Extract the (X, Y) coordinate from the center of the cell holding the provided text.  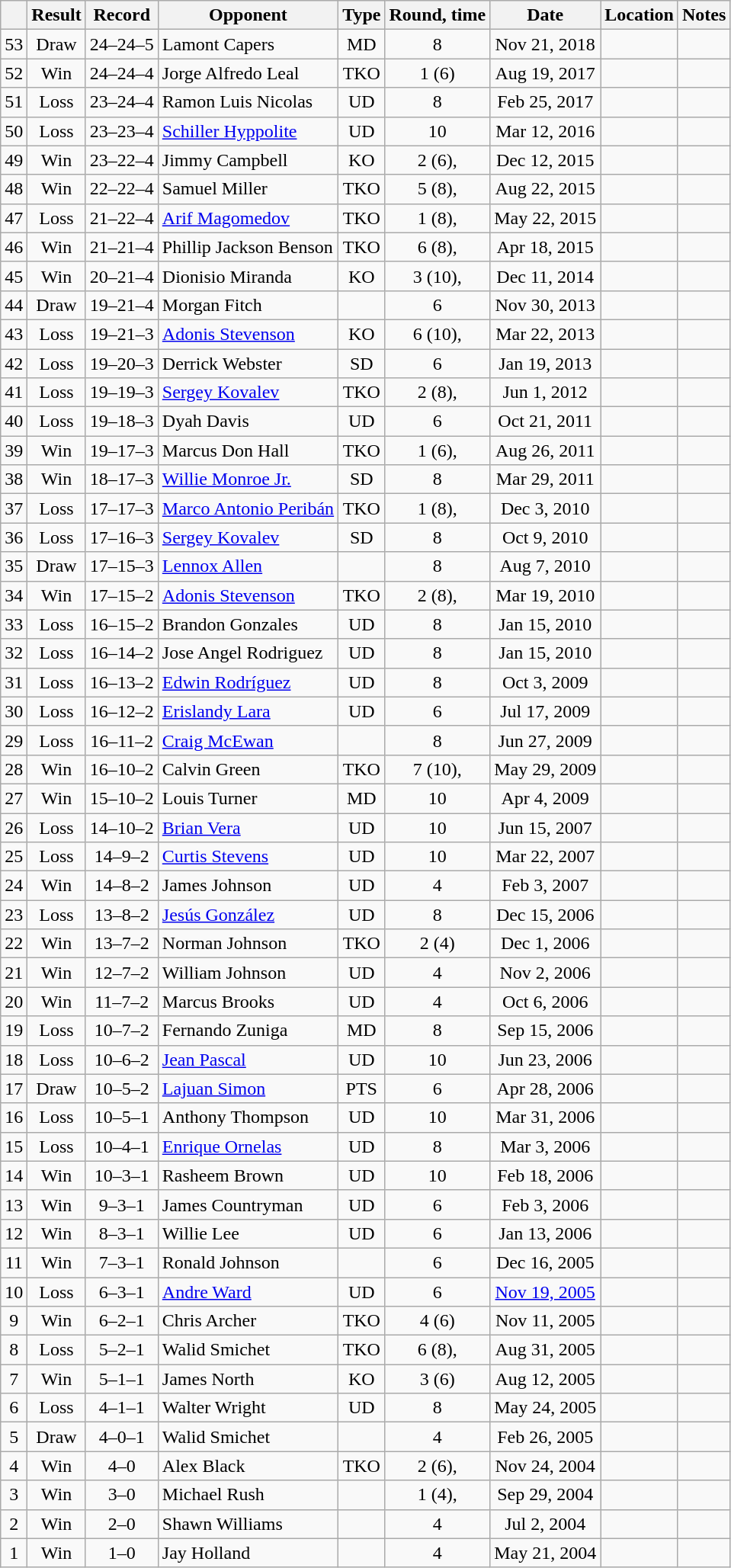
Aug 19, 2017 (546, 73)
10–5–1 (122, 1117)
11 (14, 1262)
3 (14, 1495)
4–1–1 (122, 1408)
4–0–1 (122, 1437)
Edwin Rodríguez (248, 682)
19–17–3 (122, 451)
Jimmy Campbell (248, 160)
38 (14, 479)
May 24, 2005 (546, 1408)
22–22–4 (122, 189)
Fernando Zuniga (248, 1031)
Marcus Brooks (248, 1002)
Feb 25, 2017 (546, 102)
15–10–2 (122, 798)
17–15–2 (122, 595)
36 (14, 537)
12–7–2 (122, 973)
3 (10), (438, 276)
7 (10), (438, 769)
15 (14, 1146)
Opponent (248, 15)
Shawn Williams (248, 1524)
19–18–3 (122, 422)
May 29, 2009 (546, 769)
5–1–1 (122, 1379)
52 (14, 73)
Arif Magomedov (248, 218)
4–0 (122, 1466)
Rasheem Brown (248, 1175)
19–21–4 (122, 305)
42 (14, 364)
Aug 26, 2011 (546, 451)
10–5–2 (122, 1089)
8–3–1 (122, 1233)
28 (14, 769)
1 (6), (438, 451)
5–2–1 (122, 1350)
7–3–1 (122, 1262)
Result (56, 15)
53 (14, 44)
Apr 18, 2015 (546, 247)
Oct 9, 2010 (546, 537)
1 (6) (438, 73)
Jun 1, 2012 (546, 393)
2 (14, 1524)
23–22–4 (122, 160)
Dec 12, 2015 (546, 160)
19–21–3 (122, 334)
Mar 22, 2007 (546, 857)
43 (14, 334)
33 (14, 624)
Nov 19, 2005 (546, 1292)
10–7–2 (122, 1031)
Jun 15, 2007 (546, 827)
49 (14, 160)
34 (14, 595)
Brandon Gonzales (248, 624)
10–6–2 (122, 1060)
Anthony Thompson (248, 1117)
Apr 4, 2009 (546, 798)
Oct 21, 2011 (546, 422)
Marcus Don Hall (248, 451)
Dyah Davis (248, 422)
6–2–1 (122, 1321)
Apr 28, 2006 (546, 1089)
Aug 12, 2005 (546, 1379)
13 (14, 1204)
Nov 11, 2005 (546, 1321)
16–11–2 (122, 740)
Jan 19, 2013 (546, 364)
PTS (361, 1089)
16–12–2 (122, 711)
Jun 23, 2006 (546, 1060)
Andre Ward (248, 1292)
17–15–3 (122, 566)
27 (14, 798)
17 (14, 1089)
35 (14, 566)
Lajuan Simon (248, 1089)
9–3–1 (122, 1204)
5 (8), (438, 189)
13–7–2 (122, 944)
16–10–2 (122, 769)
Jose Angel Rodriguez (248, 653)
Chris Archer (248, 1321)
Dec 3, 2010 (546, 508)
Oct 6, 2006 (546, 1002)
Feb 26, 2005 (546, 1437)
Nov 24, 2004 (546, 1466)
Location (640, 15)
James Countryman (248, 1204)
Calvin Green (248, 769)
Jean Pascal (248, 1060)
7 (14, 1379)
Willie Lee (248, 1233)
41 (14, 393)
2–0 (122, 1524)
Willie Monroe Jr. (248, 479)
51 (14, 102)
21–22–4 (122, 218)
Jul 17, 2009 (546, 711)
37 (14, 508)
Jul 2, 2004 (546, 1524)
6 (10), (438, 334)
Craig McEwan (248, 740)
Dec 1, 2006 (546, 944)
James Johnson (248, 886)
Nov 2, 2006 (546, 973)
Walter Wright (248, 1408)
Marco Antonio Peribán (248, 508)
Round, time (438, 15)
47 (14, 218)
11–7–2 (122, 1002)
23–23–4 (122, 131)
17–16–3 (122, 537)
16–15–2 (122, 624)
Aug 7, 2010 (546, 566)
9 (14, 1321)
Date (546, 15)
30 (14, 711)
20–21–4 (122, 276)
10–4–1 (122, 1146)
Dionisio Miranda (248, 276)
24–24–5 (122, 44)
Ronald Johnson (248, 1262)
32 (14, 653)
Feb 18, 2006 (546, 1175)
4 (6) (438, 1321)
Mar 22, 2013 (546, 334)
Jan 13, 2006 (546, 1233)
Norman Johnson (248, 944)
21–21–4 (122, 247)
Type (361, 15)
14 (14, 1175)
14–10–2 (122, 827)
Derrick Webster (248, 364)
Michael Rush (248, 1495)
21 (14, 973)
16–14–2 (122, 653)
Mar 12, 2016 (546, 131)
29 (14, 740)
18 (14, 1060)
Dec 15, 2006 (546, 915)
Schiller Hyppolite (248, 131)
26 (14, 827)
18–17–3 (122, 479)
Mar 19, 2010 (546, 595)
19–20–3 (122, 364)
40 (14, 422)
5 (14, 1437)
6–3–1 (122, 1292)
Mar 3, 2006 (546, 1146)
Jay Holland (248, 1553)
46 (14, 247)
Samuel Miller (248, 189)
May 21, 2004 (546, 1553)
22 (14, 944)
Lamont Capers (248, 44)
16–13–2 (122, 682)
3–0 (122, 1495)
Jorge Alfredo Leal (248, 73)
44 (14, 305)
Enrique Ornelas (248, 1146)
Oct 3, 2009 (546, 682)
Mar 31, 2006 (546, 1117)
Mar 29, 2011 (546, 479)
24–24–4 (122, 73)
48 (14, 189)
23 (14, 915)
50 (14, 131)
James North (248, 1379)
Nov 30, 2013 (546, 305)
1 (4), (438, 1495)
Sep 15, 2006 (546, 1031)
17–17–3 (122, 508)
Alex Black (248, 1466)
3 (6) (438, 1379)
Dec 16, 2005 (546, 1262)
Feb 3, 2006 (546, 1204)
Jesús González (248, 915)
19 (14, 1031)
19–19–3 (122, 393)
10–3–1 (122, 1175)
25 (14, 857)
24 (14, 886)
39 (14, 451)
Jun 27, 2009 (546, 740)
Feb 3, 2007 (546, 886)
16 (14, 1117)
12 (14, 1233)
23–24–4 (122, 102)
May 22, 2015 (546, 218)
Louis Turner (248, 798)
2 (4) (438, 944)
1 (14, 1553)
45 (14, 276)
Record (122, 15)
Phillip Jackson Benson (248, 247)
Aug 31, 2005 (546, 1350)
Curtis Stevens (248, 857)
Nov 21, 2018 (546, 44)
Ramon Luis Nicolas (248, 102)
31 (14, 682)
1–0 (122, 1553)
14–8–2 (122, 886)
20 (14, 1002)
Aug 22, 2015 (546, 189)
Morgan Fitch (248, 305)
Sep 29, 2004 (546, 1495)
Lennox Allen (248, 566)
Brian Vera (248, 827)
14–9–2 (122, 857)
Erislandy Lara (248, 711)
13–8–2 (122, 915)
Dec 11, 2014 (546, 276)
Notes (704, 15)
William Johnson (248, 973)
